Find where the given text appears and provide that cell's center as [x, y] coordinate. 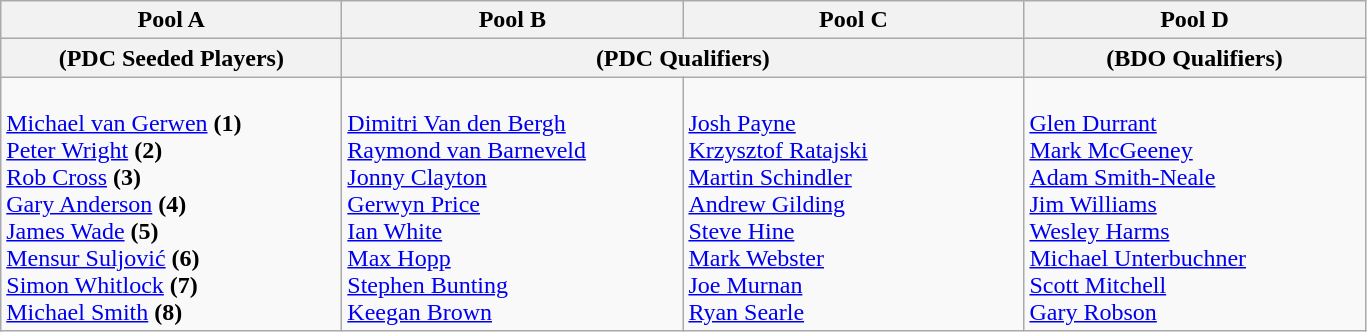
(PDC Seeded Players) [172, 58]
(BDO Qualifiers) [1194, 58]
Pool A [172, 20]
Pool B [512, 20]
Dimitri Van den Bergh Raymond van Barneveld Jonny Clayton Gerwyn Price Ian White Max Hopp Stephen Bunting Keegan Brown [512, 204]
Pool C [854, 20]
Michael van Gerwen (1) Peter Wright (2) Rob Cross (3) Gary Anderson (4) James Wade (5) Mensur Suljović (6) Simon Whitlock (7) Michael Smith (8) [172, 204]
Josh Payne Krzysztof Ratajski Martin Schindler Andrew Gilding Steve Hine Mark Webster Joe Murnan Ryan Searle [854, 204]
(PDC Qualifiers) [683, 58]
Pool D [1194, 20]
Glen Durrant Mark McGeeney Adam Smith-Neale Jim Williams Wesley Harms Michael Unterbuchner Scott Mitchell Gary Robson [1194, 204]
